Output the (x, y) coordinate of the center of the cell containing the given text.  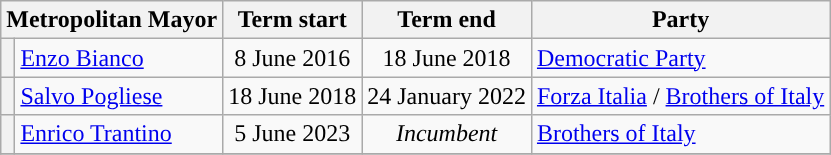
Forza Italia / Brothers of Italy (680, 96)
Enrico Trantino (119, 134)
Term end (447, 20)
Salvo Pogliese (119, 96)
Democratic Party (680, 58)
Party (680, 20)
Incumbent (447, 134)
Term start (292, 20)
24 January 2022 (447, 96)
Enzo Bianco (119, 58)
Brothers of Italy (680, 134)
Metropolitan Mayor (112, 20)
8 June 2016 (292, 58)
5 June 2023 (292, 134)
